Capture the cell that displays the provided text and extract its (x, y) central coordinate. 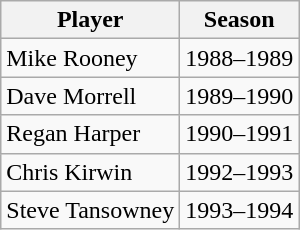
1993–1994 (240, 210)
1990–1991 (240, 134)
Player (90, 20)
Regan Harper (90, 134)
Mike Rooney (90, 58)
1989–1990 (240, 96)
1992–1993 (240, 172)
1988–1989 (240, 58)
Steve Tansowney (90, 210)
Season (240, 20)
Chris Kirwin (90, 172)
Dave Morrell (90, 96)
